Pinpoint the cell where the given text exists, returning its (X, Y) midpoint coordinate. 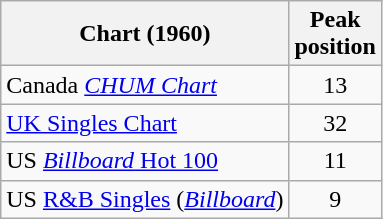
Canada CHUM Chart (145, 85)
32 (335, 123)
US R&B Singles (Billboard) (145, 199)
UK Singles Chart (145, 123)
11 (335, 161)
Chart (1960) (145, 34)
US Billboard Hot 100 (145, 161)
9 (335, 199)
Peakposition (335, 34)
13 (335, 85)
